For the text-containing cell, return its midpoint in [X, Y] coordinate format. 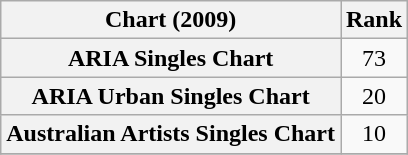
Chart (2009) [171, 20]
ARIA Urban Singles Chart [171, 96]
ARIA Singles Chart [171, 58]
Rank [374, 20]
73 [374, 58]
20 [374, 96]
10 [374, 134]
Australian Artists Singles Chart [171, 134]
